Scan for the cell matching the given text and deliver its (X, Y) coordinate at center. 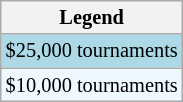
$25,000 tournaments (92, 51)
$10,000 tournaments (92, 85)
Legend (92, 17)
